Extract the [X, Y] coordinate from the center of the cell holding the provided text.  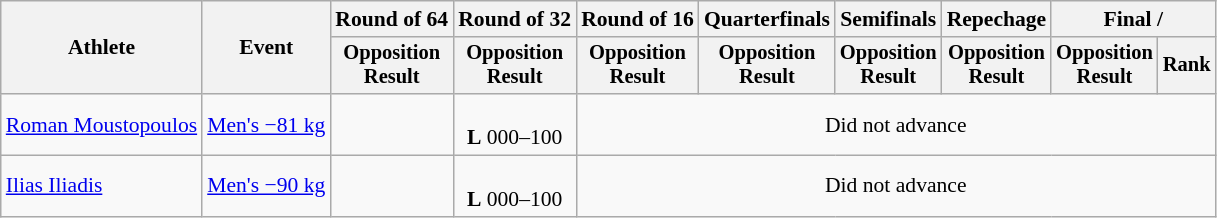
Event [266, 48]
Round of 32 [514, 19]
Athlete [102, 48]
Round of 16 [638, 19]
Rank [1187, 66]
Men's −81 kg [266, 124]
Round of 64 [392, 19]
Semifinals [888, 19]
Quarterfinals [767, 19]
Final / [1133, 19]
Men's −90 kg [266, 186]
Ilias Iliadis [102, 186]
Repechage [997, 19]
Roman Moustopoulos [102, 124]
